Determine the [x, y] coordinate at the center of the cell enclosing the given text.  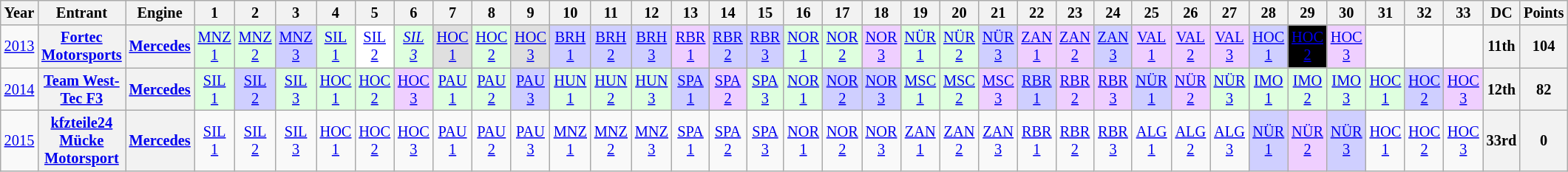
33 [1464, 13]
104 [1544, 47]
31 [1385, 13]
82 [1544, 89]
17 [843, 13]
Engine [160, 13]
26 [1190, 13]
15 [765, 13]
30 [1347, 13]
VAL1 [1152, 47]
HUN1 [571, 89]
ALG2 [1190, 140]
12 [652, 13]
BRH1 [571, 47]
1 [214, 13]
27 [1230, 13]
IMO2 [1307, 89]
6 [414, 13]
13 [690, 13]
Year [19, 13]
0 [1544, 140]
32 [1424, 13]
5 [374, 13]
3 [296, 13]
9 [531, 13]
kfzteile24 Mücke Motorsport [81, 140]
Fortec Motorsports [81, 47]
2013 [19, 47]
HUN2 [611, 89]
4 [336, 13]
28 [1269, 13]
IMO1 [1269, 89]
33rd [1501, 140]
19 [920, 13]
Points [1544, 13]
20 [960, 13]
ALG3 [1230, 140]
HUN3 [652, 89]
VAL2 [1190, 47]
2015 [19, 140]
22 [1037, 13]
11th [1501, 47]
25 [1152, 13]
14 [727, 13]
23 [1075, 13]
10 [571, 13]
BRH2 [611, 47]
VAL3 [1230, 47]
11 [611, 13]
29 [1307, 13]
2014 [19, 89]
Entrant [81, 13]
MSC1 [920, 89]
Team West-Tec F3 [81, 89]
IMO3 [1347, 89]
MSC3 [998, 89]
BRH3 [652, 47]
DC [1501, 13]
16 [803, 13]
2 [256, 13]
24 [1113, 13]
7 [452, 13]
ALG1 [1152, 140]
12th [1501, 89]
18 [881, 13]
MSC2 [960, 89]
21 [998, 13]
8 [491, 13]
